Determine the [X, Y] coordinate at the center of the cell enclosing the given text.  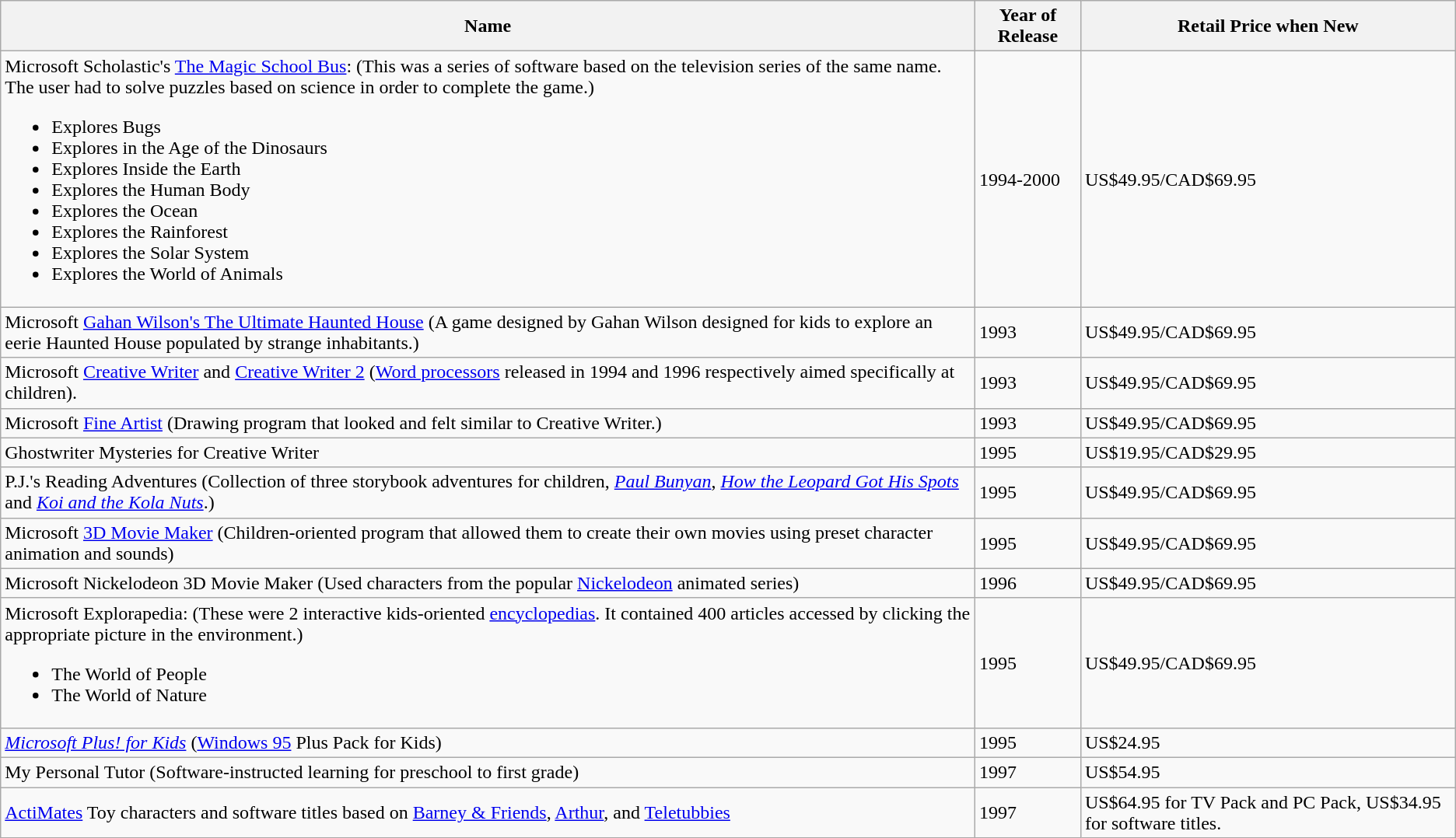
Ghostwriter Mysteries for Creative Writer [488, 452]
US$64.95 for TV Pack and PC Pack, US$34.95 for software titles. [1268, 812]
Microsoft Nickelodeon 3D Movie Maker (Used characters from the popular Nickelodeon animated series) [488, 583]
US$19.95/CAD$29.95 [1268, 452]
US$24.95 [1268, 742]
US$54.95 [1268, 772]
1994-2000 [1027, 179]
Microsoft Creative Writer and Creative Writer 2 (Word processors released in 1994 and 1996 respectively aimed specifically at children). [488, 382]
My Personal Tutor (Software-instructed learning for preschool to first grade) [488, 772]
Name [488, 26]
Retail Price when New [1268, 26]
Microsoft Plus! for Kids (Windows 95 Plus Pack for Kids) [488, 742]
Microsoft Fine Artist (Drawing program that looked and felt similar to Creative Writer.) [488, 423]
ActiMates Toy characters and software titles based on Barney & Friends, Arthur, and Teletubbies [488, 812]
1996 [1027, 583]
Microsoft 3D Movie Maker (Children-oriented program that allowed them to create their own movies using preset character animation and sounds) [488, 543]
Year of Release [1027, 26]
